From the cell containing the given text, extract its center point as [X, Y] coordinate. 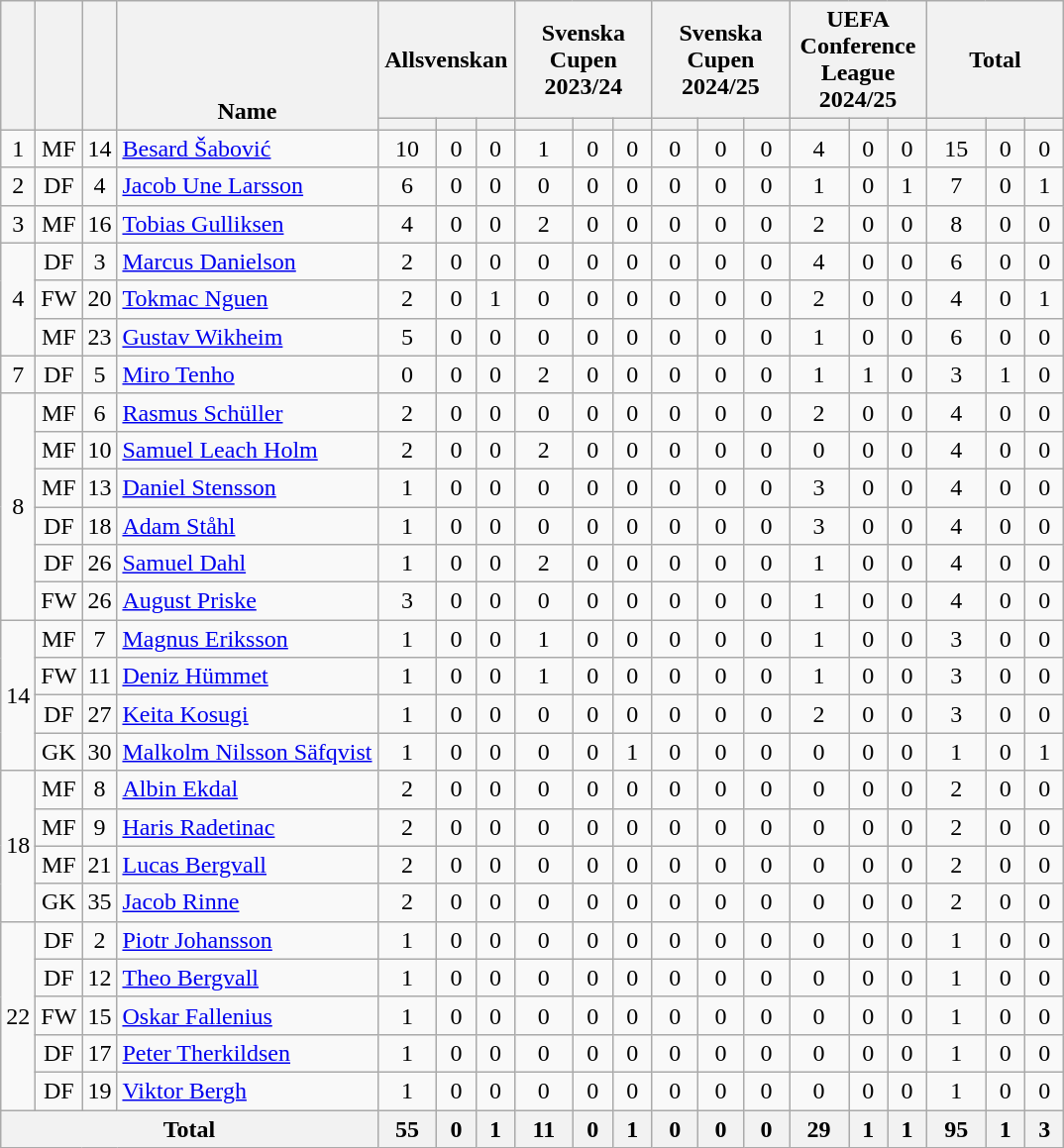
Deniz Hümmet [248, 677]
55 [407, 1128]
20 [99, 299]
Svenska Cupen 2023/24 [585, 59]
August Priske [248, 601]
27 [99, 714]
Tokmac Nguen [248, 299]
Jacob Une Larsson [248, 186]
Marcus Danielson [248, 261]
95 [956, 1128]
9 [99, 827]
Allsvenskan [446, 59]
19 [99, 1091]
30 [99, 752]
13 [99, 487]
Viktor Bergh [248, 1091]
Haris Radetinac [248, 827]
Malkolm Nilsson Säfqvist [248, 752]
16 [99, 224]
17 [99, 1053]
Magnus Eriksson [248, 639]
Rasmus Schüller [248, 412]
22 [18, 1015]
21 [99, 865]
12 [99, 978]
Name [248, 65]
UEFA Conference League 2024/25 [858, 59]
Svenska Cupen 2024/25 [721, 59]
Jacob Rinne [248, 902]
Miro Tenho [248, 374]
Besard Šabović [248, 149]
Peter Therkildsen [248, 1053]
Tobias Gulliksen [248, 224]
Lucas Bergvall [248, 865]
Piotr Johansson [248, 940]
29 [819, 1128]
Oskar Fallenius [248, 1015]
Gustav Wikheim [248, 337]
23 [99, 337]
Keita Kosugi [248, 714]
Samuel Dahl [248, 564]
Samuel Leach Holm [248, 450]
Albin Ekdal [248, 789]
Daniel Stensson [248, 487]
Theo Bergvall [248, 978]
Adam Ståhl [248, 526]
35 [99, 902]
